Output the [x, y] coordinate of the center of the cell containing the given text.  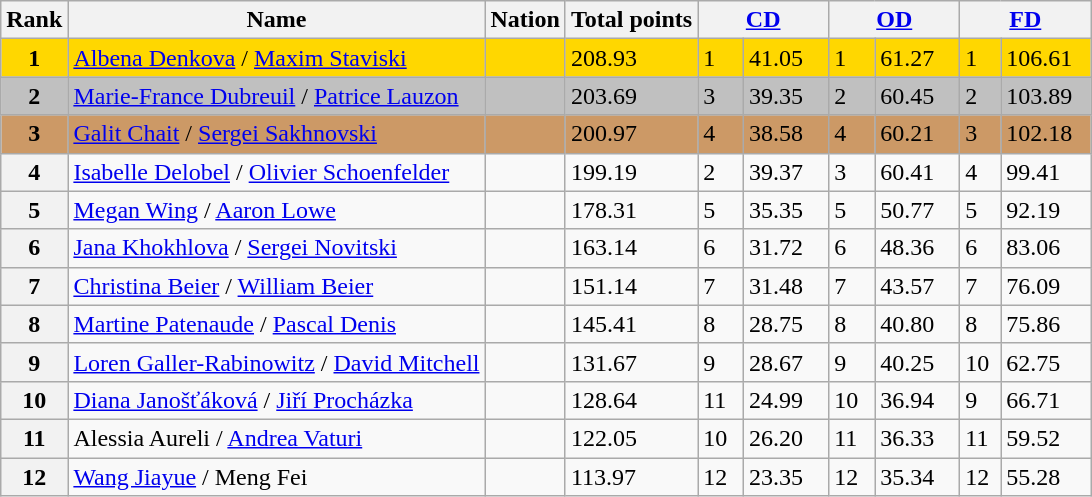
24.99 [786, 400]
62.75 [1046, 362]
99.41 [1046, 172]
50.77 [918, 210]
113.97 [631, 477]
Rank [34, 20]
23.35 [786, 477]
43.57 [918, 286]
Name [276, 20]
66.71 [1046, 400]
39.35 [786, 96]
61.27 [918, 58]
OD [894, 20]
200.97 [631, 134]
Marie-France Dubreuil / Patrice Lauzon [276, 96]
76.09 [1046, 286]
FD [1026, 20]
26.20 [786, 438]
38.58 [786, 134]
40.80 [918, 324]
178.31 [631, 210]
28.67 [786, 362]
55.28 [1046, 477]
Total points [631, 20]
31.72 [786, 248]
Christina Beier / William Beier [276, 286]
36.94 [918, 400]
131.67 [631, 362]
163.14 [631, 248]
128.64 [631, 400]
40.25 [918, 362]
Loren Galler-Rabinowitz / David Mitchell [276, 362]
35.35 [786, 210]
41.05 [786, 58]
Jana Khokhlova / Sergei Novitski [276, 248]
48.36 [918, 248]
Albena Denkova / Maxim Staviski [276, 58]
Megan Wing / Aaron Lowe [276, 210]
102.18 [1046, 134]
75.86 [1046, 324]
203.69 [631, 96]
Isabelle Delobel / Olivier Schoenfelder [276, 172]
145.41 [631, 324]
Galit Chait / Sergei Sakhnovski [276, 134]
Diana Janošťáková / Jiří Procházka [276, 400]
106.61 [1046, 58]
Martine Patenaude / Pascal Denis [276, 324]
199.19 [631, 172]
36.33 [918, 438]
39.37 [786, 172]
103.89 [1046, 96]
151.14 [631, 286]
28.75 [786, 324]
Wang Jiayue / Meng Fei [276, 477]
208.93 [631, 58]
60.45 [918, 96]
83.06 [1046, 248]
31.48 [786, 286]
59.52 [1046, 438]
60.21 [918, 134]
Alessia Aureli / Andrea Vaturi [276, 438]
CD [764, 20]
92.19 [1046, 210]
60.41 [918, 172]
35.34 [918, 477]
122.05 [631, 438]
Nation [525, 20]
